From the cell containing the given text, extract its center point as (X, Y) coordinate. 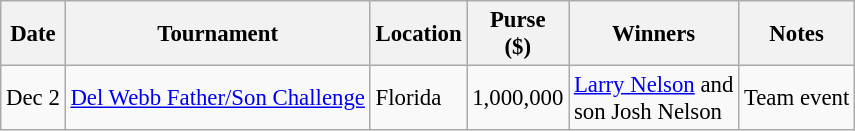
Location (418, 34)
Notes (797, 34)
Florida (418, 98)
Team event (797, 98)
Purse($) (518, 34)
Larry Nelson andson Josh Nelson (654, 98)
Tournament (218, 34)
Del Webb Father/Son Challenge (218, 98)
Dec 2 (33, 98)
1,000,000 (518, 98)
Winners (654, 34)
Date (33, 34)
